Search for the cell housing the specified text and yield its [x, y] center coordinate. 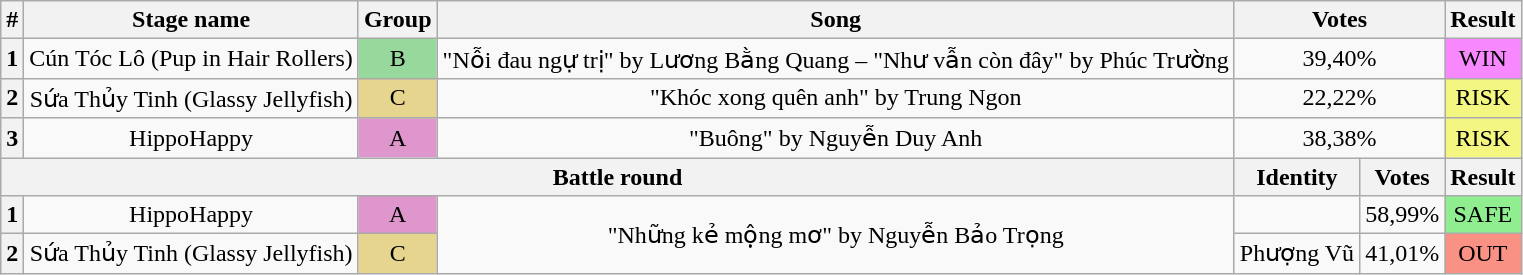
"Buông" by Nguyễn Duy Anh [836, 138]
Group [398, 20]
Stage name [192, 20]
58,99% [1402, 215]
WIN [1483, 59]
"Những kẻ mộng mơ" by Nguyễn Bảo Trọng [836, 235]
Battle round [618, 177]
22,22% [1339, 98]
Cún Tóc Lô (Pup in Hair Rollers) [192, 59]
Phượng Vũ [1296, 254]
Identity [1296, 177]
"Nỗi đau ngự trị" by Lương Bằng Quang – "Như vẫn còn đây" by Phúc Trường [836, 59]
Song [836, 20]
OUT [1483, 254]
3 [12, 138]
SAFE [1483, 215]
B [398, 59]
"Khóc xong quên anh" by Trung Ngon [836, 98]
39,40% [1339, 59]
# [12, 20]
41,01% [1402, 254]
38,38% [1339, 138]
